Pinpoint the cell where the given text exists, returning its [X, Y] midpoint coordinate. 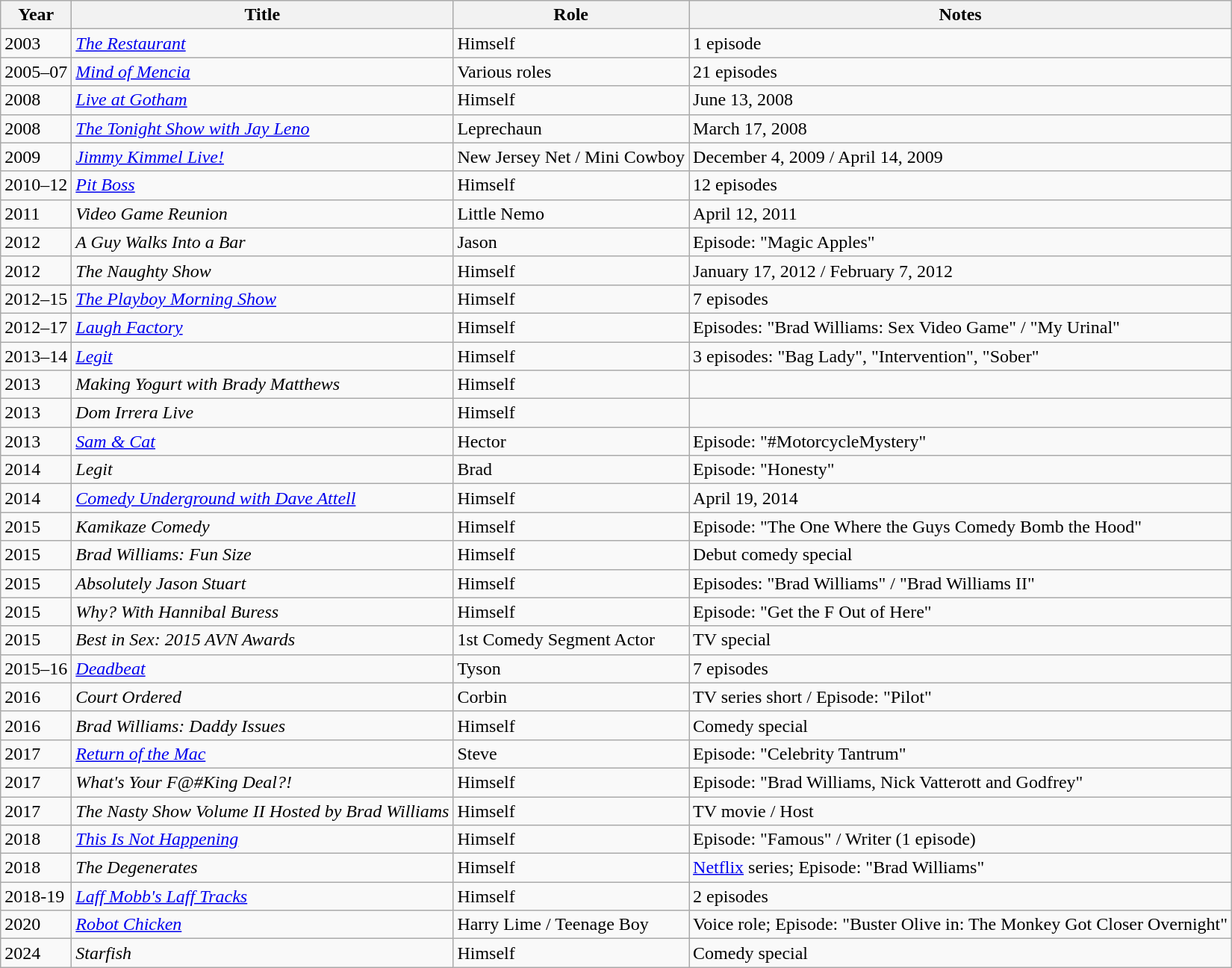
April 19, 2014 [960, 498]
2010–12 [36, 185]
1st Comedy Segment Actor [571, 640]
Episode: "Honesty" [960, 470]
Video Game Reunion [263, 214]
A Guy Walks Into a Bar [263, 242]
Episode: "The One Where the Guys Comedy Bomb the Hood" [960, 527]
The Degenerates [263, 868]
Starfish [263, 953]
Episode: "#MotorcycleMystery" [960, 441]
Return of the Mac [263, 754]
Pit Boss [263, 185]
Notes [960, 15]
June 13, 2008 [960, 100]
The Playboy Morning Show [263, 299]
Laff Mobb's Laff Tracks [263, 896]
Tyson [571, 668]
Role [571, 15]
1 episode [960, 43]
2024 [36, 953]
2018-19 [36, 896]
The Nasty Show Volume II Hosted by Brad Williams [263, 810]
Leprechaun [571, 128]
Court Ordered [263, 697]
Steve [571, 754]
Mind of Mencia [263, 72]
Debut comedy special [960, 555]
New Jersey Net / Mini Cowboy [571, 157]
Dom Irrera Live [263, 413]
2015–16 [36, 668]
Episode: "Celebrity Tantrum" [960, 754]
Deadbeat [263, 668]
Netflix series; Episode: "Brad Williams" [960, 868]
2020 [36, 925]
TV special [960, 640]
Year [36, 15]
Sam & Cat [263, 441]
3 episodes: "Bag Lady", "Intervention", "Sober" [960, 356]
Episodes: "Brad Williams" / "Brad Williams II" [960, 583]
2005–07 [36, 72]
Voice role; Episode: "Buster Olive in: The Monkey Got Closer Overnight" [960, 925]
TV series short / Episode: "Pilot" [960, 697]
21 episodes [960, 72]
Robot Chicken [263, 925]
Corbin [571, 697]
The Restaurant [263, 43]
Episode: "Magic Apples" [960, 242]
Why? With Hannibal Buress [263, 612]
Various roles [571, 72]
Title [263, 15]
Jason [571, 242]
What's Your F@#King Deal?! [263, 782]
2012–17 [36, 327]
2009 [36, 157]
January 17, 2012 / February 7, 2012 [960, 270]
This Is Not Happening [263, 840]
Harry Lime / Teenage Boy [571, 925]
Absolutely Jason Stuart [263, 583]
The Naughty Show [263, 270]
December 4, 2009 / April 14, 2009 [960, 157]
Comedy Underground with Dave Attell [263, 498]
March 17, 2008 [960, 128]
Episode: "Famous" / Writer (1 episode) [960, 840]
The Tonight Show with Jay Leno [263, 128]
Episode: "Get the F Out of Here" [960, 612]
Episodes: "Brad Williams: Sex Video Game" / "My Urinal" [960, 327]
2003 [36, 43]
Brad [571, 470]
12 episodes [960, 185]
2 episodes [960, 896]
Episode: "Brad Williams, Nick Vatterott and Godfrey" [960, 782]
Kamikaze Comedy [263, 527]
TV movie / Host [960, 810]
Little Nemo [571, 214]
Making Yogurt with Brady Matthews [263, 385]
Live at Gotham [263, 100]
2012–15 [36, 299]
Laugh Factory [263, 327]
Hector [571, 441]
2013–14 [36, 356]
Jimmy Kimmel Live! [263, 157]
2011 [36, 214]
Brad Williams: Fun Size [263, 555]
Best in Sex: 2015 AVN Awards [263, 640]
April 12, 2011 [960, 214]
Brad Williams: Daddy Issues [263, 725]
